Provide the (x, y) coordinate of the cell's center where the given text is located.  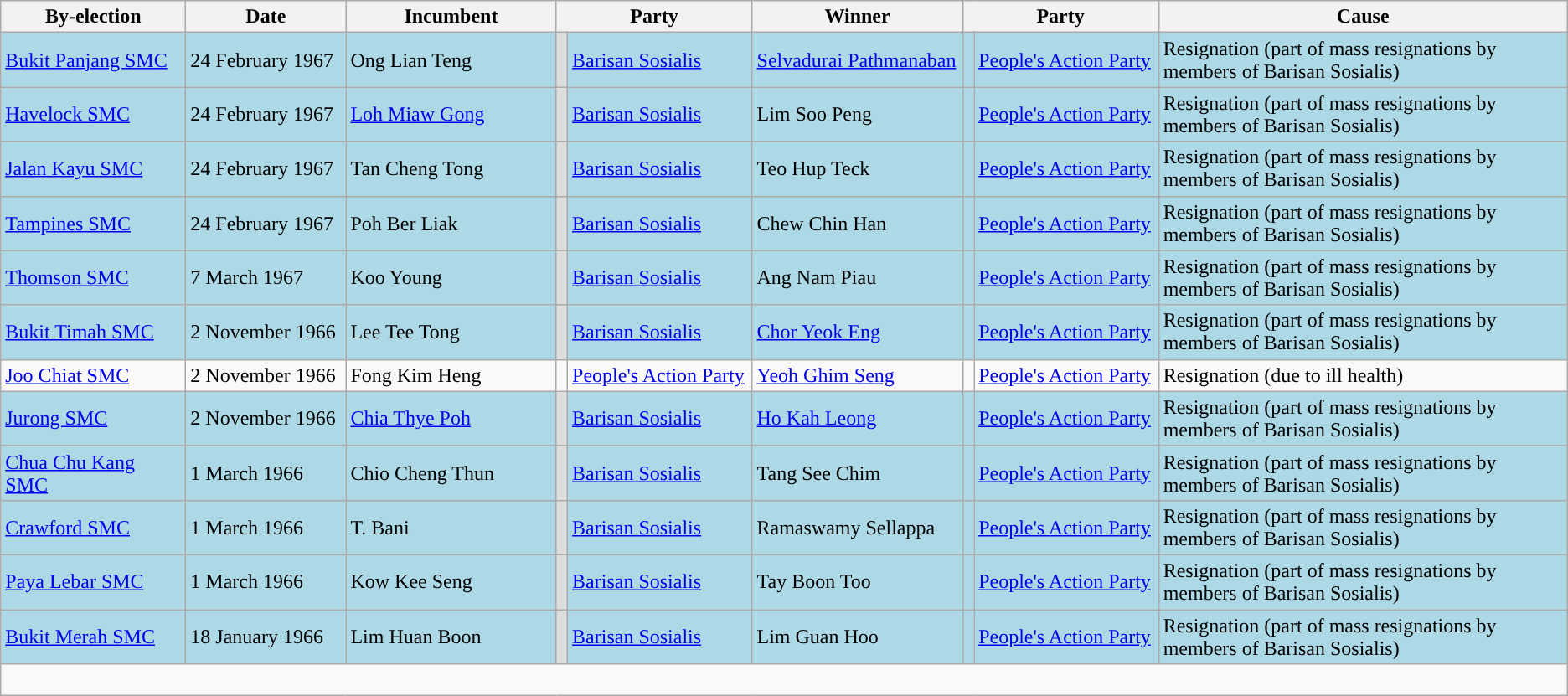
Bukit Merah SMC (94, 637)
Paya Lebar SMC (94, 581)
Crawford SMC (94, 528)
Poh Ber Liak (451, 223)
Jalan Kayu SMC (94, 169)
Tay Boon Too (858, 581)
Winner (858, 17)
Bukit Timah SMC (94, 332)
T. Bani (451, 528)
Cause (1363, 17)
Fong Kim Heng (451, 375)
Chua Chu Kang SMC (94, 472)
Lim Soo Peng (858, 114)
Chio Cheng Thun (451, 472)
Teo Hup Teck (858, 169)
Loh Miaw Gong (451, 114)
Bukit Panjang SMC (94, 60)
7 March 1967 (266, 278)
Jurong SMC (94, 419)
Incumbent (451, 17)
Ang Nam Piau (858, 278)
Kow Kee Seng (451, 581)
Lee Tee Tong (451, 332)
Joo Chiat SMC (94, 375)
Lim Huan Boon (451, 637)
Ong Lian Teng (451, 60)
By-election (94, 17)
Lim Guan Hoo (858, 637)
Ho Kah Leong (858, 419)
Tang See Chim (858, 472)
Selvadurai Pathmanaban (858, 60)
Resignation (due to ill health) (1363, 375)
Havelock SMC (94, 114)
Chia Thye Poh (451, 419)
Ramaswamy Sellappa (858, 528)
Date (266, 17)
Thomson SMC (94, 278)
Tan Cheng Tong (451, 169)
Chew Chin Han (858, 223)
18 January 1966 (266, 637)
Tampines SMC (94, 223)
Chor Yeok Eng (858, 332)
Yeoh Ghim Seng (858, 375)
Koo Young (451, 278)
